Locate the cell with the specified text and output its [x, y] center coordinate. 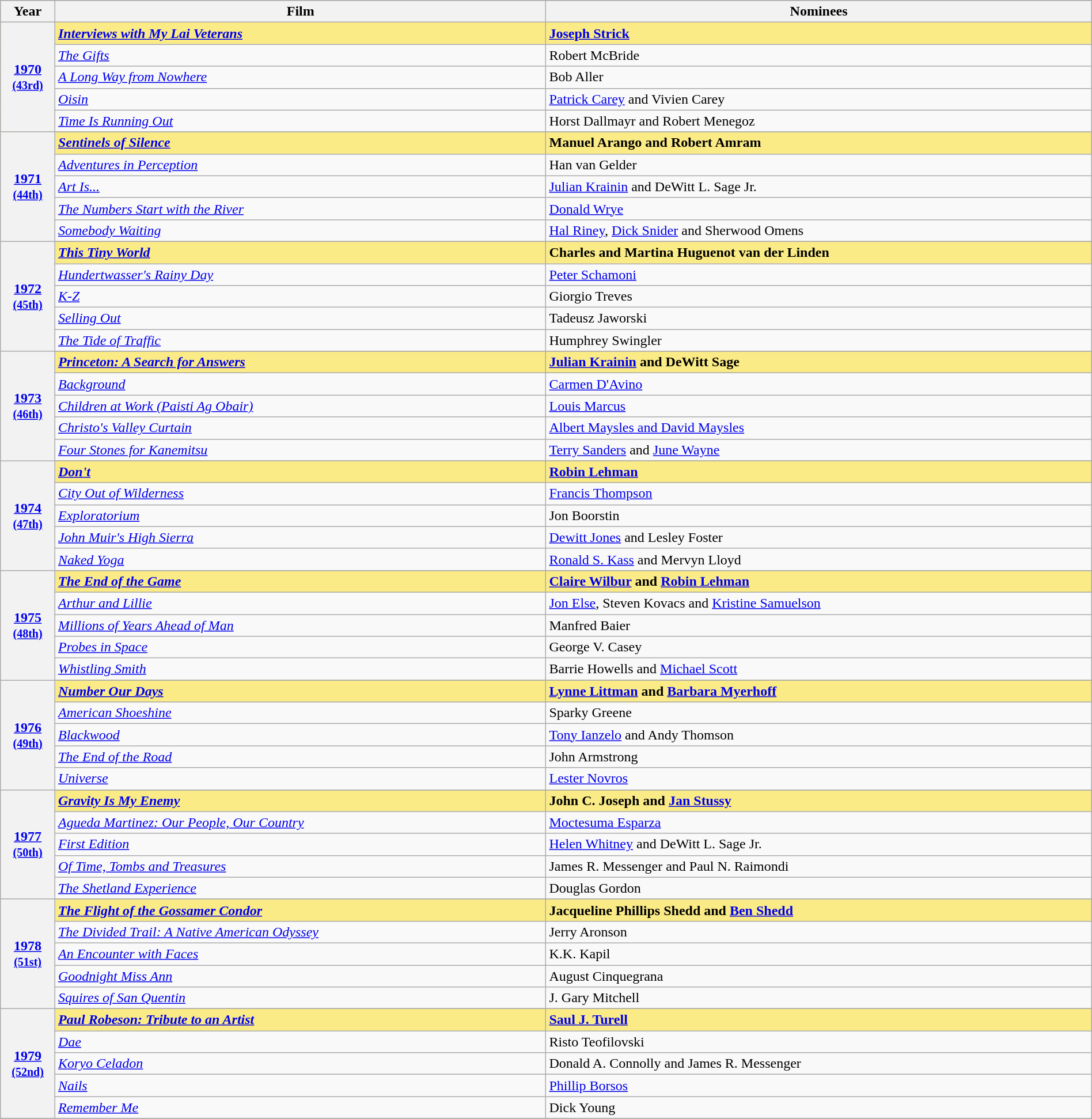
Robin Lehman [819, 472]
1977(50th) [28, 844]
Koryo Celadon [301, 1064]
Sparky Greene [819, 713]
A Long Way from Nowhere [301, 77]
Millions of Years Ahead of Man [301, 625]
Sentinels of Silence [301, 143]
K.K. Kapil [819, 954]
Selling Out [301, 318]
The Divided Trail: A Native American Odyssey [301, 932]
1970(43rd) [28, 77]
1971(44th) [28, 187]
John Armstrong [819, 757]
The Numbers Start with the River [301, 208]
Dick Young [819, 1107]
1975(48th) [28, 625]
1979(52nd) [28, 1064]
John C. Joseph and Jan Stussy [819, 801]
Jon Else, Steven Kovacs and Kristine Samuelson [819, 603]
Dae [301, 1042]
Year [28, 12]
Probes in Space [301, 647]
Robert McBride [819, 55]
Four Stones for Kanemitsu [301, 450]
John Muir's High Sierra [301, 537]
The Shetland Experience [301, 888]
The End of the Road [301, 757]
This Tiny World [301, 252]
Children at Work (Paisti Ag Obair) [301, 406]
Humphrey Swingler [819, 340]
K-Z [301, 297]
Nominees [819, 12]
Universe [301, 779]
Bob Aller [819, 77]
Lynne Littman and Barbara Myerhoff [819, 691]
Tadeusz Jaworski [819, 318]
Lester Novros [819, 779]
Horst Dallmayr and Robert Menegoz [819, 121]
Douglas Gordon [819, 888]
Hal Riney, Dick Snider and Sherwood Omens [819, 230]
City Out of Wilderness [301, 494]
Interviews with My Lai Veterans [301, 33]
Donald Wrye [819, 208]
American Shoeshine [301, 713]
Tony Ianzelo and Andy Thomson [819, 735]
1976(49th) [28, 735]
Art Is... [301, 187]
1974(47th) [28, 515]
James R. Messenger and Paul N. Raimondi [819, 866]
Oisin [301, 99]
Joseph Strick [819, 33]
Risto Teofilovski [819, 1042]
Peter Schamoni [819, 275]
Agueda Martinez: Our People, Our Country [301, 822]
Gravity Is My Enemy [301, 801]
1978(51st) [28, 954]
Terry Sanders and June Wayne [819, 450]
Nails [301, 1086]
Film [301, 12]
Phillip Borsos [819, 1086]
Exploratorium [301, 515]
August Cinquegrana [819, 976]
Remember Me [301, 1107]
Han van Gelder [819, 165]
Squires of San Quentin [301, 998]
Giorgio Treves [819, 297]
The Flight of the Gossamer Condor [301, 910]
Francis Thompson [819, 494]
Princeton: A Search for Answers [301, 362]
Charles and Martina Huguenot van der Linden [819, 252]
Moctesuma Esparza [819, 822]
Blackwood [301, 735]
An Encounter with Faces [301, 954]
Time Is Running Out [301, 121]
Somebody Waiting [301, 230]
Goodnight Miss Ann [301, 976]
Saul J. Turell [819, 1020]
Julian Krainin and DeWitt Sage [819, 362]
Claire Wilbur and Robin Lehman [819, 581]
Ronald S. Kass and Mervyn Lloyd [819, 559]
Julian Krainin and DeWitt L. Sage Jr. [819, 187]
Don't [301, 472]
J. Gary Mitchell [819, 998]
Manuel Arango and Robert Amram [819, 143]
Carmen D'Avino [819, 384]
George V. Casey [819, 647]
Manfred Baier [819, 625]
Adventures in Perception [301, 165]
Background [301, 384]
The Gifts [301, 55]
The Tide of Traffic [301, 340]
Paul Robeson: Tribute to an Artist [301, 1020]
Albert Maysles and David Maysles [819, 428]
Of Time, Tombs and Treasures [301, 866]
Naked Yoga [301, 559]
Hundertwasser's Rainy Day [301, 275]
Dewitt Jones and Lesley Foster [819, 537]
Jon Boorstin [819, 515]
1972(45th) [28, 296]
1973(46th) [28, 406]
Barrie Howells and Michael Scott [819, 669]
Helen Whitney and DeWitt L. Sage Jr. [819, 844]
Christo's Valley Curtain [301, 428]
First Edition [301, 844]
Jacqueline Phillips Shedd and Ben Shedd [819, 910]
Donald A. Connolly and James R. Messenger [819, 1064]
Number Our Days [301, 691]
Patrick Carey and Vivien Carey [819, 99]
Louis Marcus [819, 406]
Whistling Smith [301, 669]
Jerry Aronson [819, 932]
The End of the Game [301, 581]
Arthur and Lillie [301, 603]
